Detect which cell encompasses the target text, then output its [x, y] center coordinate. 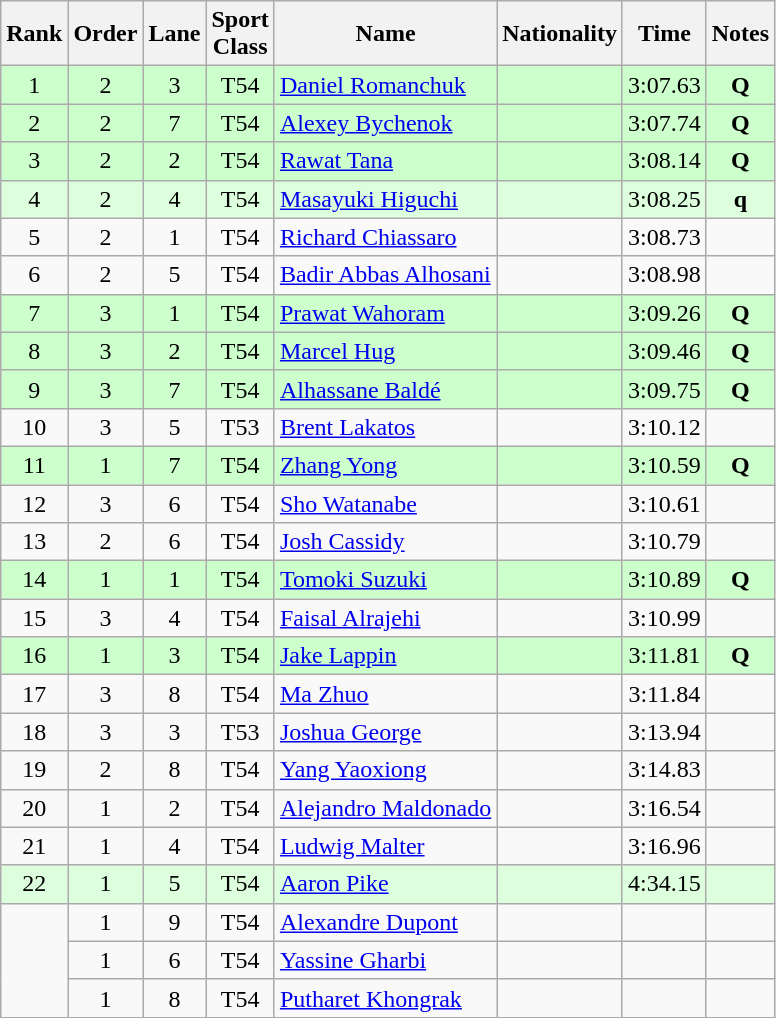
15 [34, 618]
Nationality [560, 34]
3:08.98 [664, 275]
3:08.14 [664, 161]
10 [34, 427]
18 [34, 732]
19 [34, 770]
Prawat Wahoram [385, 313]
Lane [174, 34]
14 [34, 580]
3:10.61 [664, 503]
3:09.75 [664, 389]
16 [34, 656]
3:08.25 [664, 199]
Sho Watanabe [385, 503]
Order [106, 34]
3:13.94 [664, 732]
Richard Chiassaro [385, 237]
13 [34, 542]
q [740, 199]
Putharet Khongrak [385, 998]
3:10.79 [664, 542]
Name [385, 34]
Zhang Yong [385, 465]
Masayuki Higuchi [385, 199]
3:09.46 [664, 351]
Time [664, 34]
Daniel Romanchuk [385, 85]
3:07.63 [664, 85]
SportClass [240, 34]
Jake Lappin [385, 656]
Ludwig Malter [385, 846]
Ma Zhuo [385, 694]
3:08.73 [664, 237]
Alexey Bychenok [385, 123]
3:10.89 [664, 580]
20 [34, 808]
Faisal Alrajehi [385, 618]
12 [34, 503]
3:10.12 [664, 427]
Tomoki Suzuki [385, 580]
Brent Lakatos [385, 427]
3:11.84 [664, 694]
Rank [34, 34]
Alejandro Maldonado [385, 808]
Joshua George [385, 732]
Yang Yaoxiong [385, 770]
3:11.81 [664, 656]
3:16.96 [664, 846]
3:10.59 [664, 465]
Badir Abbas Alhosani [385, 275]
Alhassane Baldé [385, 389]
21 [34, 846]
11 [34, 465]
Marcel Hug [385, 351]
3:07.74 [664, 123]
Aaron Pike [385, 884]
Yassine Gharbi [385, 960]
3:10.99 [664, 618]
3:16.54 [664, 808]
Rawat Tana [385, 161]
Alexandre Dupont [385, 922]
22 [34, 884]
Josh Cassidy [385, 542]
4:34.15 [664, 884]
17 [34, 694]
Notes [740, 34]
3:09.26 [664, 313]
3:14.83 [664, 770]
